Provide the [X, Y] coordinate of the cell's center where the given text is located.  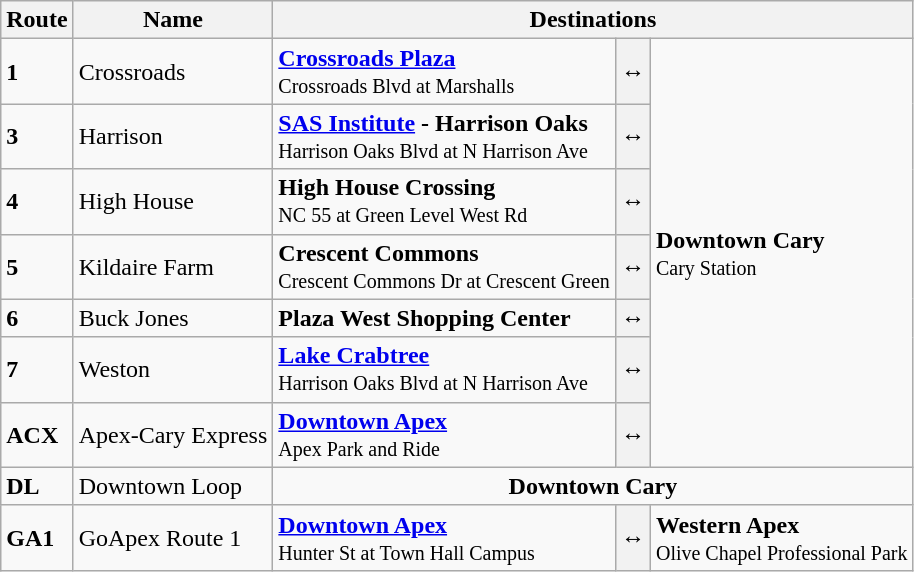
DL [37, 486]
Apex-Cary Express [173, 434]
Kildaire Farm [173, 266]
Downtown ApexHunter St at Town Hall Campus [444, 538]
Lake CrabtreeHarrison Oaks Blvd at N Harrison Ave [444, 370]
Name [173, 20]
Crescent CommonsCrescent Commons Dr at Crescent Green [444, 266]
7 [37, 370]
4 [37, 202]
Plaza West Shopping Center [444, 318]
Downtown Cary [593, 486]
Destinations [593, 20]
5 [37, 266]
Downtown Loop [173, 486]
High House CrossingNC 55 at Green Level West Rd [444, 202]
Buck Jones [173, 318]
Downtown ApexApex Park and Ride [444, 434]
Downtown CaryCary Station [782, 253]
3 [37, 136]
GoApex Route 1 [173, 538]
ACX [37, 434]
1 [37, 72]
Route [37, 20]
High House [173, 202]
Crossroads [173, 72]
Harrison [173, 136]
Weston [173, 370]
SAS Institute - Harrison OaksHarrison Oaks Blvd at N Harrison Ave [444, 136]
GA1 [37, 538]
Crossroads PlazaCrossroads Blvd at Marshalls [444, 72]
6 [37, 318]
Western ApexOlive Chapel Professional Park [782, 538]
